Locate the cell with the specified text and output its (X, Y) center coordinate. 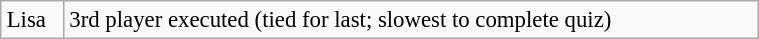
3rd player executed (tied for last; slowest to complete quiz) (411, 20)
Lisa (32, 20)
